Detect which cell encompasses the target text, then output its [X, Y] center coordinate. 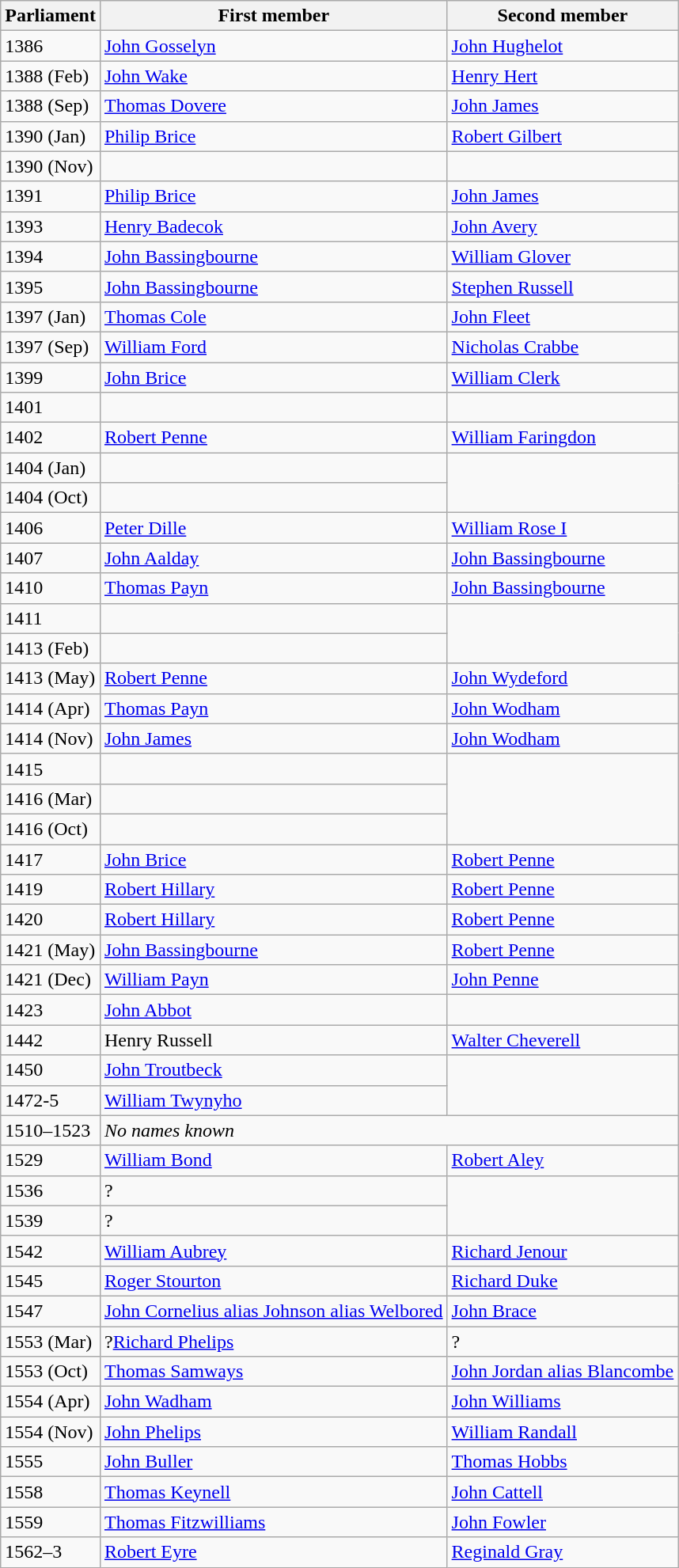
1423 [51, 1010]
John Gosselyn [274, 46]
William Glover [563, 256]
John Hughelot [563, 46]
Henry Hert [563, 76]
Peter Dille [274, 528]
John Troutbeck [274, 1070]
John Phelips [274, 1432]
William Faringdon [563, 438]
1416 (Mar) [51, 799]
1394 [51, 256]
1421 (Dec) [51, 980]
Thomas Samways [274, 1372]
1391 [51, 196]
Henry Russell [274, 1040]
William Twynyho [274, 1100]
1413 (Feb) [51, 648]
1399 [51, 378]
First member [274, 16]
1410 [51, 588]
John Abbot [274, 1010]
Second member [563, 16]
1397 (Sep) [51, 347]
1442 [51, 1040]
1539 [51, 1221]
1390 (Nov) [51, 166]
1395 [51, 287]
Robert Gilbert [563, 136]
Roger Stourton [274, 1281]
1529 [51, 1160]
Walter Cheverell [563, 1040]
1401 [51, 408]
1414 (Nov) [51, 738]
Nicholas Crabbe [563, 347]
1554 (Apr) [51, 1402]
1386 [51, 46]
1397 (Jan) [51, 317]
No names known [389, 1130]
1547 [51, 1311]
Henry Badecok [274, 226]
1558 [51, 1492]
1555 [51, 1462]
John Williams [563, 1402]
John Cattell [563, 1492]
1388 (Sep) [51, 106]
Reginald Gray [563, 1552]
1406 [51, 528]
William Clerk [563, 378]
Thomas Fitzwilliams [274, 1522]
1390 (Jan) [51, 136]
John Penne [563, 980]
1415 [51, 769]
Thomas Keynell [274, 1492]
?Richard Phelips [274, 1342]
William Bond [274, 1160]
Stephen Russell [563, 287]
John Wadham [274, 1402]
John Buller [274, 1462]
1559 [51, 1522]
1562–3 [51, 1552]
Parliament [51, 16]
1388 (Feb) [51, 76]
Thomas Hobbs [563, 1462]
Thomas Dovere [274, 106]
William Randall [563, 1432]
Robert Aley [563, 1160]
1419 [51, 890]
John Brace [563, 1311]
1413 (May) [51, 678]
William Ford [274, 347]
John Fowler [563, 1522]
Robert Eyre [274, 1552]
1404 (Jan) [51, 468]
1393 [51, 226]
1450 [51, 1070]
1553 (Mar) [51, 1342]
1421 (May) [51, 950]
1420 [51, 920]
1414 (Apr) [51, 708]
1554 (Nov) [51, 1432]
William Payn [274, 980]
1510–1523 [51, 1130]
John Avery [563, 226]
1404 (Oct) [51, 498]
Thomas Cole [274, 317]
1536 [51, 1190]
1411 [51, 618]
William Rose I [563, 528]
1553 (Oct) [51, 1372]
1416 (Oct) [51, 829]
1472-5 [51, 1100]
1545 [51, 1281]
Richard Duke [563, 1281]
1417 [51, 859]
John Wydeford [563, 678]
Richard Jenour [563, 1251]
1542 [51, 1251]
John Cornelius alias Johnson alias Welbored [274, 1311]
1402 [51, 438]
John Jordan alias Blancombe [563, 1372]
John Wake [274, 76]
John Fleet [563, 317]
John Aalday [274, 558]
William Aubrey [274, 1251]
1407 [51, 558]
